Return (x, y) of the center of cell containing provided text 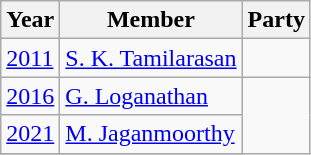
S. K. Tamilarasan (151, 58)
2021 (30, 134)
2011 (30, 58)
Party (276, 20)
Year (30, 20)
G. Loganathan (151, 96)
M. Jaganmoorthy (151, 134)
2016 (30, 96)
Member (151, 20)
